Scan for the cell matching the given text and deliver its (x, y) coordinate at center. 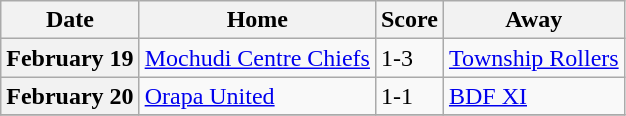
Township Rollers (534, 58)
Orapa United (257, 96)
Date (70, 20)
Away (534, 20)
1-1 (409, 96)
February 19 (70, 58)
BDF XI (534, 96)
Score (409, 20)
Home (257, 20)
February 20 (70, 96)
1-3 (409, 58)
Mochudi Centre Chiefs (257, 58)
